Find where the given text appears and provide that cell's center as (x, y) coordinate. 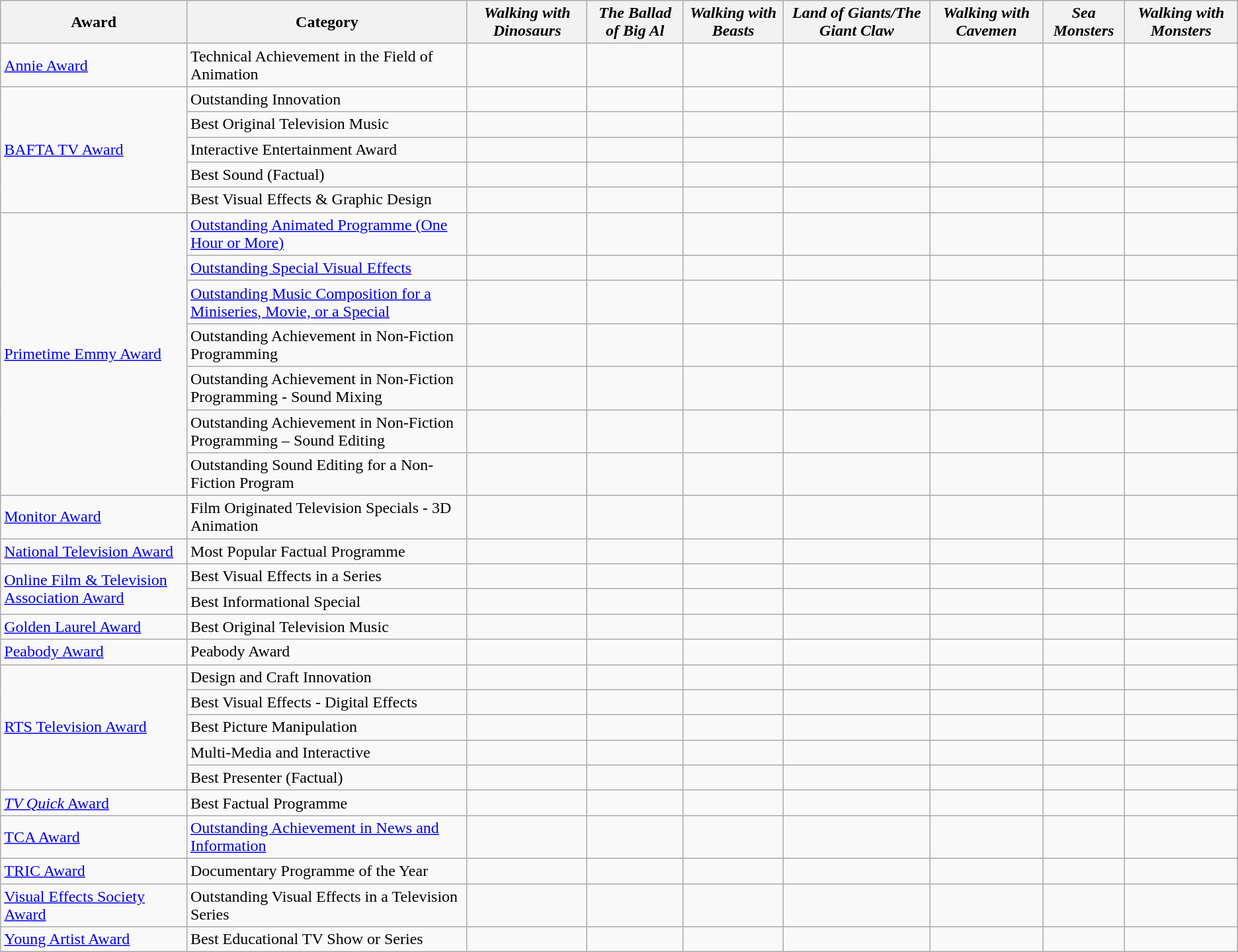
Land of Giants/The Giant Claw (857, 22)
Best Visual Effects & Graphic Design (327, 200)
Walking with Beasts (733, 22)
Visual Effects Society Award (94, 904)
TV Quick Award (94, 803)
Outstanding Music Composition for a Miniseries, Movie, or a Special (327, 301)
Monitor Award (94, 517)
TCA Award (94, 837)
Best Sound (Factual) (327, 175)
Young Artist Award (94, 939)
Most Popular Factual Programme (327, 551)
Category (327, 22)
Annie Award (94, 65)
Outstanding Sound Editing for a Non-Fiction Program (327, 475)
Documentary Programme of the Year (327, 871)
RTS Television Award (94, 727)
Online Film & Television Association Award (94, 589)
National Television Award (94, 551)
Film Originated Television Specials - 3D Animation (327, 517)
Best Visual Effects - Digital Effects (327, 702)
Outstanding Achievement in Non-Fiction Programming - Sound Mixing (327, 387)
Technical Achievement in the Field of Animation (327, 65)
Best Educational TV Show or Series (327, 939)
Outstanding Achievement in Non-Fiction Programming (327, 345)
Design and Craft Innovation (327, 677)
Walking with Monsters (1181, 22)
Sea Monsters (1084, 22)
Award (94, 22)
Best Informational Special (327, 602)
Golden Laurel Award (94, 627)
Outstanding Special Visual Effects (327, 268)
TRIC Award (94, 871)
Multi-Media and Interactive (327, 752)
Best Visual Effects in a Series (327, 576)
Outstanding Visual Effects in a Television Series (327, 904)
Outstanding Achievement in News and Information (327, 837)
Walking with Cavemen (987, 22)
Best Picture Manipulation (327, 727)
Outstanding Animated Programme (One Hour or More) (327, 234)
Outstanding Achievement in Non-Fiction Programming – Sound Editing (327, 431)
BAFTA TV Award (94, 149)
Walking with Dinosaurs (526, 22)
Best Presenter (Factual) (327, 777)
Interactive Entertainment Award (327, 149)
The Ballad of Big Al (635, 22)
Outstanding Innovation (327, 99)
Primetime Emmy Award (94, 354)
Best Factual Programme (327, 803)
